Pinpoint the cell where the given text exists, returning its (x, y) midpoint coordinate. 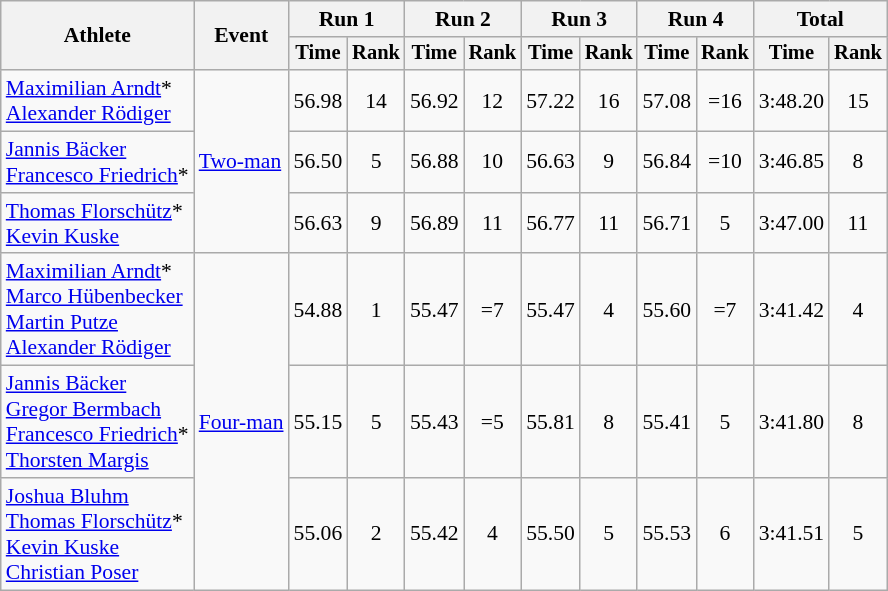
55.42 (434, 534)
3:46.85 (792, 162)
Event (242, 36)
57.22 (550, 100)
54.88 (318, 310)
Run 3 (579, 19)
6 (725, 534)
55.15 (318, 422)
3:48.20 (792, 100)
16 (609, 100)
56.50 (318, 162)
55.06 (318, 534)
Run 4 (695, 19)
=10 (725, 162)
3:41.51 (792, 534)
2 (376, 534)
55.60 (666, 310)
57.08 (666, 100)
55.50 (550, 534)
Total (820, 19)
3:41.42 (792, 310)
55.53 (666, 534)
3:47.00 (792, 224)
Jannis BäckerFrancesco Friedrich* (98, 162)
56.77 (550, 224)
Thomas Florschütz*Kevin Kuske (98, 224)
12 (493, 100)
3:41.80 (792, 422)
56.92 (434, 100)
Jannis BäckerGregor BermbachFrancesco Friedrich*Thorsten Margis (98, 422)
=16 (725, 100)
15 (858, 100)
Four-man (242, 422)
56.89 (434, 224)
Run 1 (347, 19)
10 (493, 162)
1 (376, 310)
56.84 (666, 162)
Joshua BluhmThomas Florschütz*Kevin KuskeChristian Poser (98, 534)
14 (376, 100)
56.98 (318, 100)
Two-man (242, 162)
Maximilian Arndt*Marco HübenbeckerMartin PutzeAlexander Rödiger (98, 310)
=5 (493, 422)
56.71 (666, 224)
Athlete (98, 36)
55.81 (550, 422)
Maximilian Arndt*Alexander Rödiger (98, 100)
Run 2 (463, 19)
56.88 (434, 162)
55.41 (666, 422)
55.43 (434, 422)
